From the cell containing the given text, extract its center point as (X, Y) coordinate. 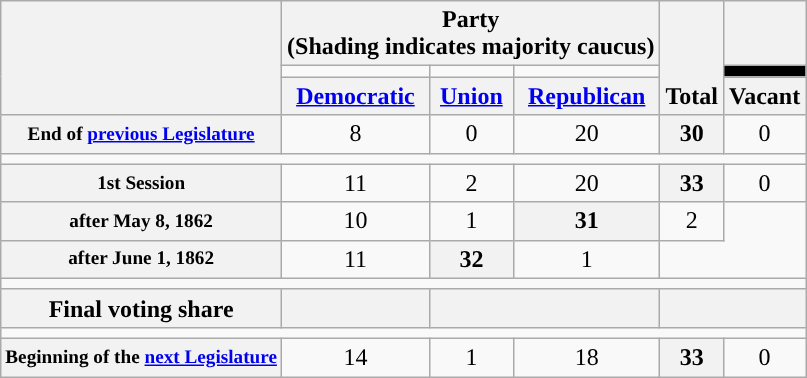
Union (471, 96)
31 (586, 221)
after May 8, 1862 (142, 221)
10 (356, 221)
Beginning of the next Legislature (142, 357)
Final voting share (142, 308)
18 (586, 357)
Republican (586, 96)
14 (356, 357)
Party (Shading indicates majority caucus) (471, 34)
after June 1, 1862 (142, 259)
End of previous Legislature (142, 134)
1st Session (142, 183)
32 (471, 259)
Total (692, 58)
Democratic (356, 96)
8 (356, 134)
Vacant (764, 96)
30 (692, 134)
